From the cell containing the given text, extract its center point as [x, y] coordinate. 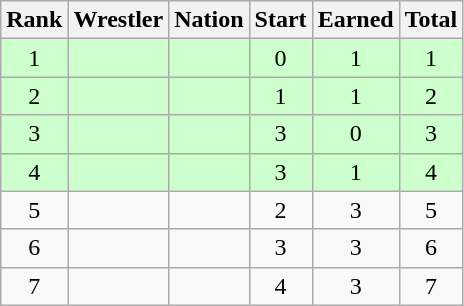
Earned [356, 20]
Rank [34, 20]
Wrestler [118, 20]
Start [280, 20]
Nation [209, 20]
Total [431, 20]
